Output the [X, Y] coordinate of the center of the cell containing the given text.  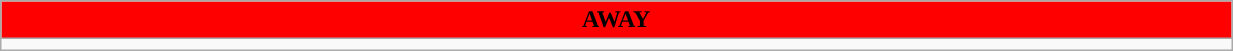
AWAY [616, 20]
